Return [X, Y] of the center of cell containing provided text 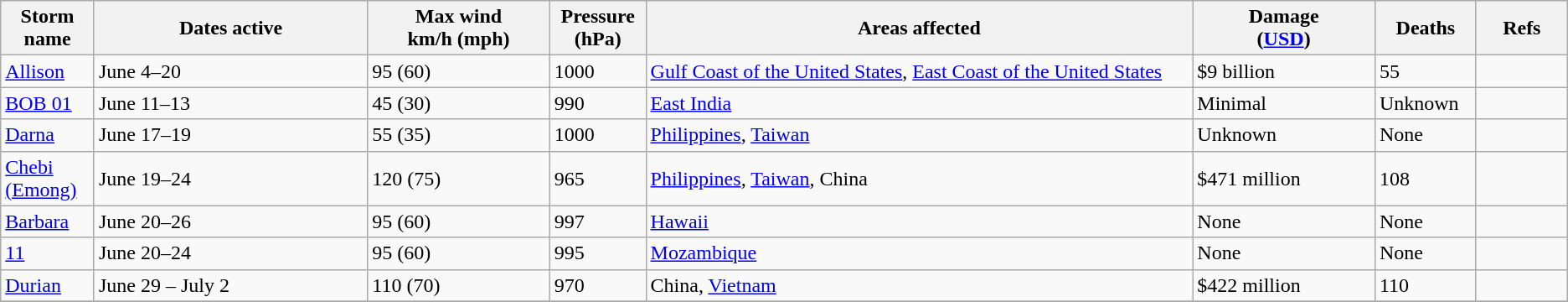
110 (70) [459, 285]
Barbara [48, 221]
Minimal [1284, 103]
Refs [1521, 29]
East India [920, 103]
$471 million [1284, 178]
China, Vietnam [920, 285]
970 [598, 285]
965 [598, 178]
Deaths [1426, 29]
Allison [48, 71]
June 29 – July 2 [230, 285]
Durian [48, 285]
995 [598, 253]
June 20–26 [230, 221]
108 [1426, 178]
120 (75) [459, 178]
55 (35) [459, 135]
Hawaii [920, 221]
June 11–13 [230, 103]
Philippines, Taiwan, China [920, 178]
Storm name [48, 29]
Philippines, Taiwan [920, 135]
55 [1426, 71]
June 20–24 [230, 253]
Damage(USD) [1284, 29]
Chebi (Emong) [48, 178]
Gulf Coast of the United States, East Coast of the United States [920, 71]
Mozambique [920, 253]
Max windkm/h (mph) [459, 29]
45 (30) [459, 103]
110 [1426, 285]
June 17–19 [230, 135]
Pressure(hPa) [598, 29]
$422 million [1284, 285]
997 [598, 221]
June 19–24 [230, 178]
June 4–20 [230, 71]
Darna [48, 135]
Dates active [230, 29]
11 [48, 253]
BOB 01 [48, 103]
990 [598, 103]
Areas affected [920, 29]
$9 billion [1284, 71]
